Detect which cell encompasses the target text, then output its (X, Y) center coordinate. 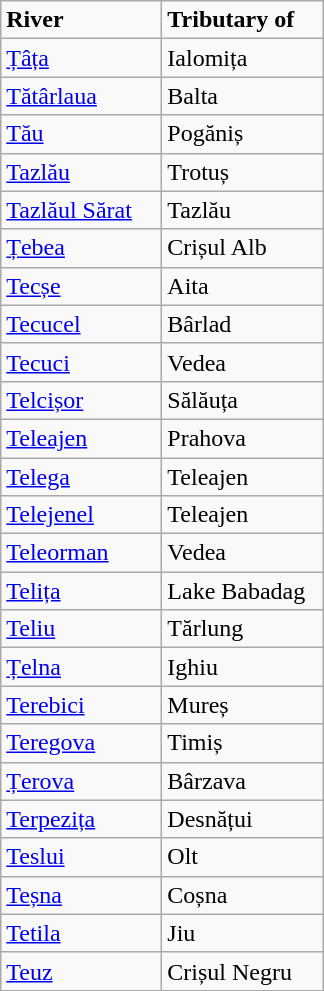
Teregova (82, 743)
Tazlăul Sărat (82, 210)
Telița (82, 591)
Tătârlaua (82, 96)
Prahova (242, 438)
Lake Babadag (242, 591)
Teleorman (82, 553)
Țebea (82, 248)
Tetila (82, 933)
Teuz (82, 971)
Telejenel (82, 515)
Ialomița (242, 58)
Tecuci (82, 362)
Terpezița (82, 819)
Balta (242, 96)
Ighiu (242, 667)
Jiu (242, 933)
Tărlung (242, 629)
Tecșe (82, 286)
Desnățui (242, 819)
Tributary of (242, 20)
Trotuș (242, 172)
Telega (82, 477)
Țâța (82, 58)
Țelna (82, 667)
Olt (242, 857)
Crișul Alb (242, 248)
Telcișor (82, 400)
Țerova (82, 781)
Coșna (242, 895)
Terebici (82, 705)
Bârzava (242, 781)
Sălăuța (242, 400)
Timiș (242, 743)
Teslui (82, 857)
Teșna (82, 895)
River (82, 20)
Bârlad (242, 324)
Teliu (82, 629)
Tecucel (82, 324)
Aita (242, 286)
Pogăniș (242, 134)
Crișul Negru (242, 971)
Tău (82, 134)
Mureș (242, 705)
